From the cell containing the given text, extract its center point as (x, y) coordinate. 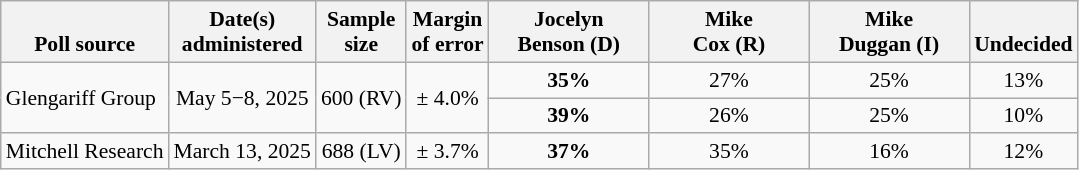
Date(s)administered (242, 32)
39% (569, 116)
MikeDuggan (I) (889, 32)
26% (729, 116)
MikeCox (R) (729, 32)
Poll source (85, 32)
37% (569, 152)
Samplesize (362, 32)
Glengariff Group (85, 98)
March 13, 2025 (242, 152)
Marginof error (447, 32)
Mitchell Research (85, 152)
Undecided (1023, 32)
600 (RV) (362, 98)
± 4.0% (447, 98)
688 (LV) (362, 152)
13% (1023, 80)
12% (1023, 152)
27% (729, 80)
10% (1023, 116)
16% (889, 152)
May 5−8, 2025 (242, 98)
± 3.7% (447, 152)
JocelynBenson (D) (569, 32)
